Locate the cell with the specified text and output its [x, y] center coordinate. 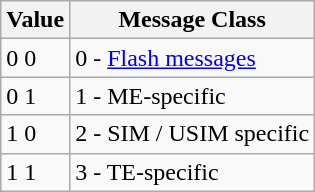
Value [36, 20]
0 1 [36, 96]
0 0 [36, 58]
Message Class [192, 20]
0 - Flash messages [192, 58]
3 - TE-specific [192, 172]
1 1 [36, 172]
1 0 [36, 134]
1 - ME-specific [192, 96]
2 - SIM / USIM specific [192, 134]
